For the text-containing cell, return its midpoint in (x, y) coordinate format. 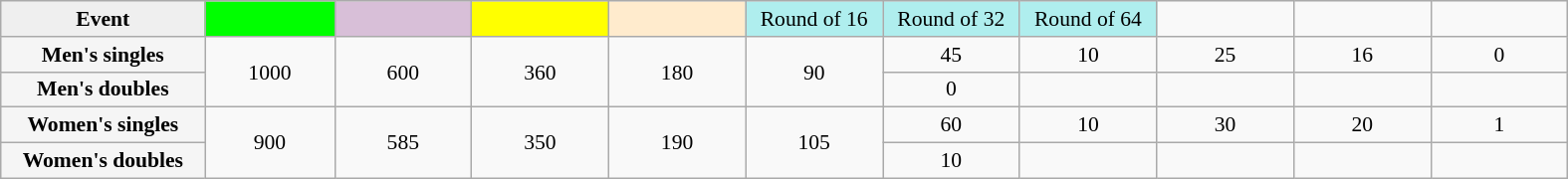
190 (677, 143)
Men's singles (104, 55)
1000 (270, 72)
Women's doubles (104, 161)
25 (1226, 55)
350 (541, 143)
360 (541, 72)
16 (1362, 55)
45 (951, 55)
Men's doubles (104, 89)
Round of 64 (1088, 19)
585 (403, 143)
180 (677, 72)
Event (104, 19)
1 (1499, 125)
600 (403, 72)
60 (951, 125)
20 (1362, 125)
900 (270, 143)
Round of 32 (951, 19)
Women's singles (104, 125)
90 (814, 72)
105 (814, 143)
30 (1226, 125)
Round of 16 (814, 19)
